Output the [x, y] coordinate of the center of the cell containing the given text.  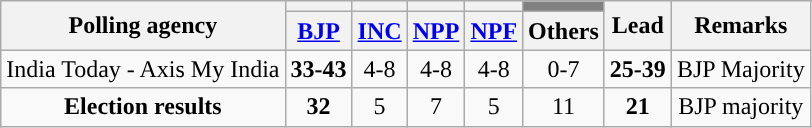
Lead [638, 26]
11 [564, 107]
INC [380, 31]
NPP [436, 31]
33-43 [318, 69]
Remarks [740, 26]
NPF [494, 31]
32 [318, 107]
BJP [318, 31]
BJP majority [740, 107]
7 [436, 107]
Polling agency [143, 26]
India Today - Axis My India [143, 69]
Election results [143, 107]
25-39 [638, 69]
BJP Majority [740, 69]
0-7 [564, 69]
Others [564, 31]
21 [638, 107]
